Identify which cell holds the provided text, then report its [x, y] central coordinate. 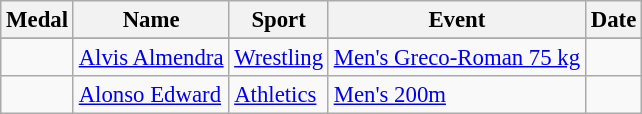
Wrestling [279, 58]
Men's 200m [456, 95]
Event [456, 20]
Men's Greco-Roman 75 kg [456, 58]
Medal [38, 20]
Alvis Almendra [151, 58]
Athletics [279, 95]
Alonso Edward [151, 95]
Date [613, 20]
Sport [279, 20]
Name [151, 20]
